Provide the [x, y] coordinate of the cell's center where the given text is located.  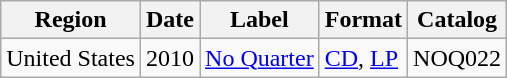
NOQ022 [458, 58]
Label [260, 20]
Date [170, 20]
Region [71, 20]
No Quarter [260, 58]
CD, LP [363, 58]
United States [71, 58]
Format [363, 20]
Catalog [458, 20]
2010 [170, 58]
